From the cell containing the given text, extract its center point as (x, y) coordinate. 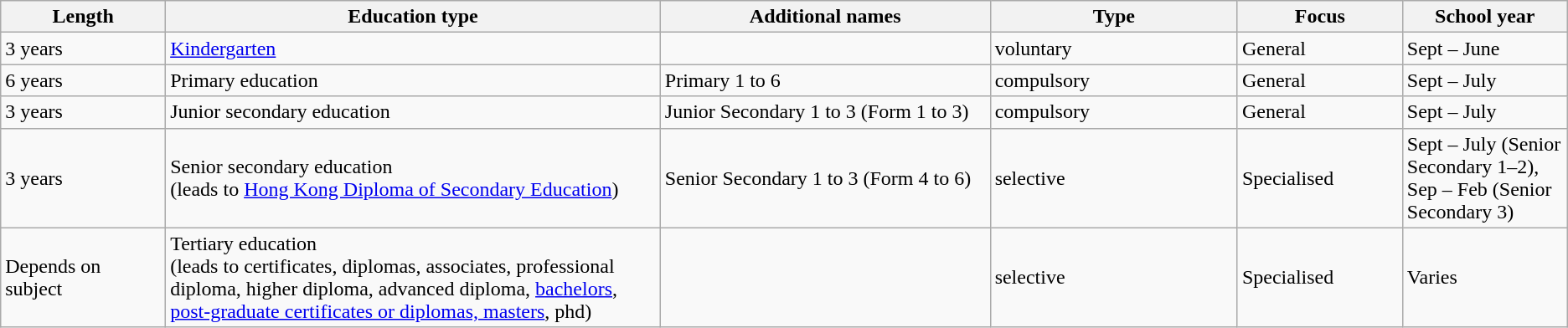
Varies (1484, 278)
Length (84, 17)
Type (1114, 17)
Junior Secondary 1 to 3 (Form 1 to 3) (825, 112)
Sept – July (Senior Secondary 1–2), Sep – Feb (Senior Secondary 3) (1484, 177)
Depends on subject (84, 278)
School year (1484, 17)
Additional names (825, 17)
Primary 1 to 6 (825, 80)
Primary education (414, 80)
6 years (84, 80)
Focus (1320, 17)
voluntary (1114, 49)
Senior secondary education(leads to Hong Kong Diploma of Secondary Education) (414, 177)
Kindergarten (414, 49)
Education type (414, 17)
Senior Secondary 1 to 3 (Form 4 to 6) (825, 177)
Sept – June (1484, 49)
Junior secondary education (414, 112)
